Return [X, Y] of the center of cell containing provided text 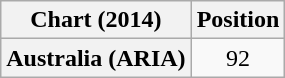
Chart (2014) [96, 20]
Position [238, 20]
92 [238, 58]
Australia (ARIA) [96, 58]
